Identify which cell holds the provided text, then report its [X, Y] central coordinate. 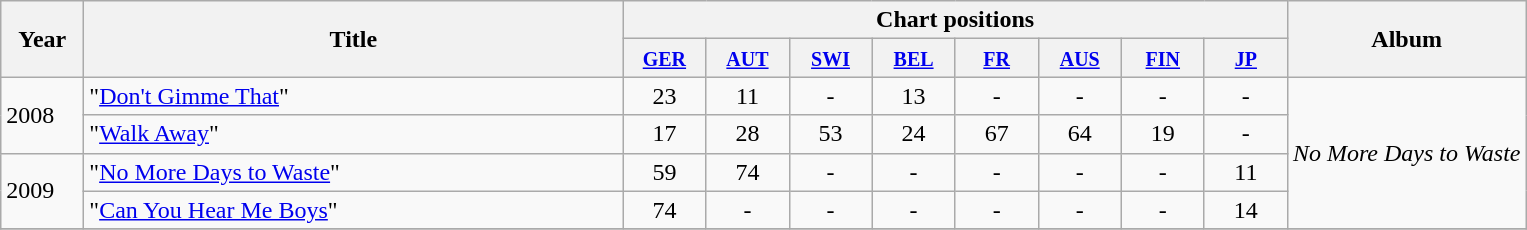
BEL [914, 58]
GER [664, 58]
JP [1246, 58]
"No More Days to Waste" [354, 172]
"Can You Hear Me Boys" [354, 210]
59 [664, 172]
Title [354, 39]
Album [1406, 39]
2008 [42, 115]
24 [914, 134]
FIN [1162, 58]
53 [830, 134]
AUS [1080, 58]
No More Days to Waste [1406, 153]
Chart positions [955, 20]
2009 [42, 191]
Year [42, 39]
67 [996, 134]
14 [1246, 210]
"Don't Gimme That" [354, 96]
28 [748, 134]
FR [996, 58]
17 [664, 134]
AUT [748, 58]
19 [1162, 134]
13 [914, 96]
"Walk Away" [354, 134]
SWI [830, 58]
23 [664, 96]
64 [1080, 134]
